Output the [X, Y] coordinate of the center of the cell containing the given text.  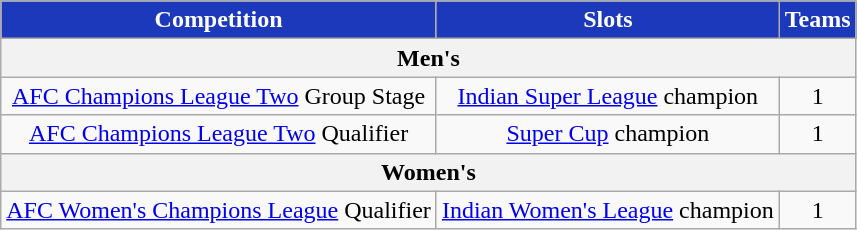
Super Cup champion [608, 134]
Competition [219, 20]
Teams [818, 20]
AFC Champions League Two Group Stage [219, 96]
AFC Women's Champions League Qualifier [219, 210]
Slots [608, 20]
Indian Super League champion [608, 96]
Women's [428, 172]
Men's [428, 58]
AFC Champions League Two Qualifier [219, 134]
Indian Women's League champion [608, 210]
